From the cell containing the given text, extract its center point as (x, y) coordinate. 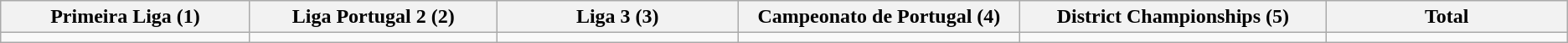
Liga Portugal 2 (2) (374, 17)
District Championships (5) (1173, 17)
Liga 3 (3) (617, 17)
Primeira Liga (1) (126, 17)
Campeonato de Portugal (4) (879, 17)
Total (1447, 17)
